Find where the given text appears and provide that cell's center as (X, Y) coordinate. 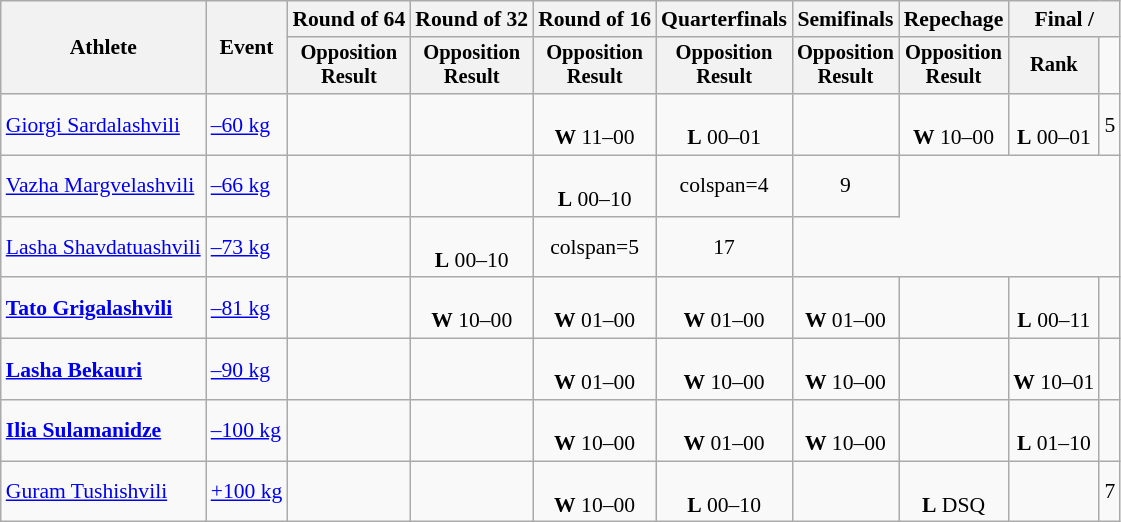
9 (846, 186)
17 (724, 248)
7 (1110, 492)
Quarterfinals (724, 19)
–81 kg (247, 308)
Round of 16 (594, 19)
L 01–10 (1054, 430)
W 10–01 (1054, 370)
Lasha Bekauri (104, 370)
W 11–00 (594, 124)
L DSQ (954, 492)
Athlete (104, 48)
colspan=4 (724, 186)
Semifinals (846, 19)
Tato Grigalashvili (104, 308)
Final / (1064, 19)
L 00–11 (1054, 308)
Ilia Sulamanidze (104, 430)
Repechage (954, 19)
Rank (1054, 66)
–73 kg (247, 248)
Giorgi Sardalashvili (104, 124)
–60 kg (247, 124)
5 (1110, 124)
Round of 32 (472, 19)
–66 kg (247, 186)
Vazha Margvelashvili (104, 186)
colspan=5 (594, 248)
–100 kg (247, 430)
Event (247, 48)
Round of 64 (348, 19)
+100 kg (247, 492)
Guram Tushishvili (104, 492)
–90 kg (247, 370)
Lasha Shavdatuashvili (104, 248)
